Capture the cell that displays the provided text and extract its [X, Y] central coordinate. 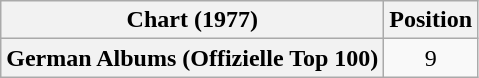
Position [431, 20]
Chart (1977) [192, 20]
German Albums (Offizielle Top 100) [192, 58]
9 [431, 58]
